From the cell containing the given text, extract its center point as [X, Y] coordinate. 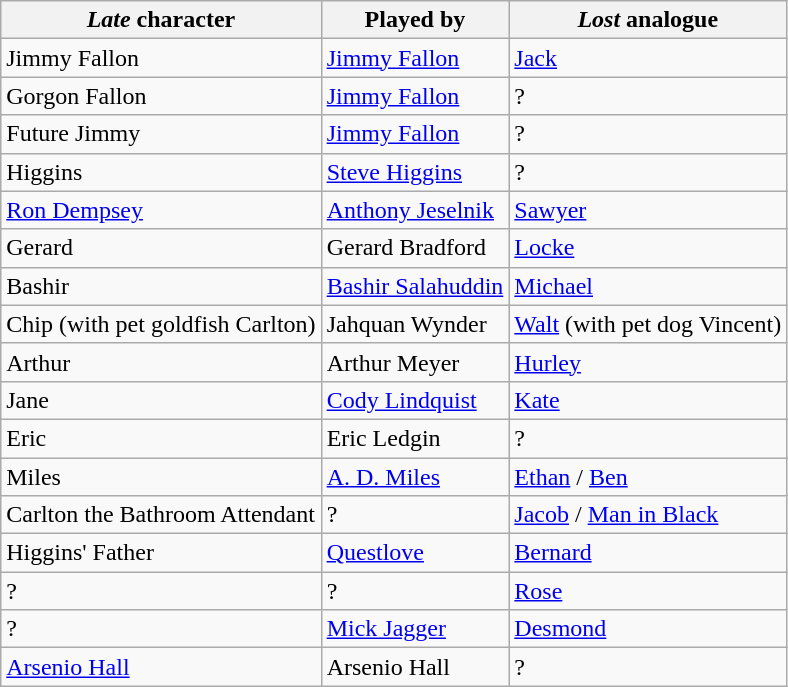
Gerard [161, 248]
Eric Ledgin [415, 438]
Carlton the Bathroom Attendant [161, 515]
Hurley [648, 362]
Late character [161, 20]
Jacob / Man in Black [648, 515]
Rose [648, 591]
Desmond [648, 629]
Walt (with pet dog Vincent) [648, 324]
Ethan / Ben [648, 477]
Arthur Meyer [415, 362]
Steve Higgins [415, 172]
Cody Lindquist [415, 400]
Lost analogue [648, 20]
Michael [648, 286]
Bernard [648, 553]
Jack [648, 58]
Future Jimmy [161, 134]
Miles [161, 477]
Gerard Bradford [415, 248]
Played by [415, 20]
Kate [648, 400]
Higgins [161, 172]
Gorgon Fallon [161, 96]
Locke [648, 248]
A. D. Miles [415, 477]
Chip (with pet goldfish Carlton) [161, 324]
Anthony Jeselnik [415, 210]
Jahquan Wynder [415, 324]
Higgins' Father [161, 553]
Jane [161, 400]
Ron Dempsey [161, 210]
Eric [161, 438]
Sawyer [648, 210]
Bashir Salahuddin [415, 286]
Bashir [161, 286]
Arthur [161, 362]
Questlove [415, 553]
Mick Jagger [415, 629]
